Search for the cell housing the specified text and yield its (x, y) center coordinate. 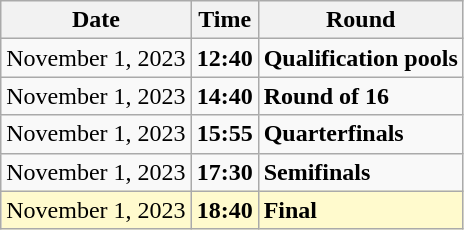
12:40 (224, 58)
15:55 (224, 134)
Semifinals (360, 172)
17:30 (224, 172)
Date (96, 20)
Final (360, 210)
Round (360, 20)
Quarterfinals (360, 134)
14:40 (224, 96)
18:40 (224, 210)
Time (224, 20)
Round of 16 (360, 96)
Qualification pools (360, 58)
